Output the [x, y] coordinate of the center of the cell containing the given text.  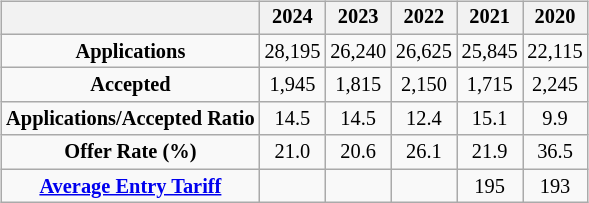
195 [490, 186]
2,150 [424, 85]
1,715 [490, 85]
1,815 [358, 85]
Average Entry Tariff [130, 186]
21.0 [293, 152]
Applications/Accepted Ratio [130, 119]
20.6 [358, 152]
2023 [358, 18]
Offer Rate (%) [130, 152]
28,195 [293, 51]
2024 [293, 18]
1,945 [293, 85]
Applications [130, 51]
2022 [424, 18]
26,625 [424, 51]
26,240 [358, 51]
12.4 [424, 119]
21.9 [490, 152]
Accepted [130, 85]
15.1 [490, 119]
36.5 [556, 152]
2020 [556, 18]
25,845 [490, 51]
26.1 [424, 152]
2021 [490, 18]
2,245 [556, 85]
9.9 [556, 119]
193 [556, 186]
22,115 [556, 51]
